Extract the [x, y] coordinate from the center of the cell holding the provided text.  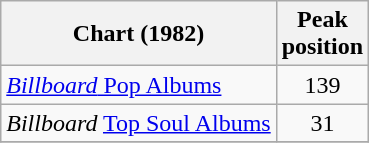
Chart (1982) [138, 34]
Peakposition [322, 34]
Billboard Pop Albums [138, 85]
Billboard Top Soul Albums [138, 123]
31 [322, 123]
139 [322, 85]
